Capture the cell that displays the provided text and extract its [X, Y] central coordinate. 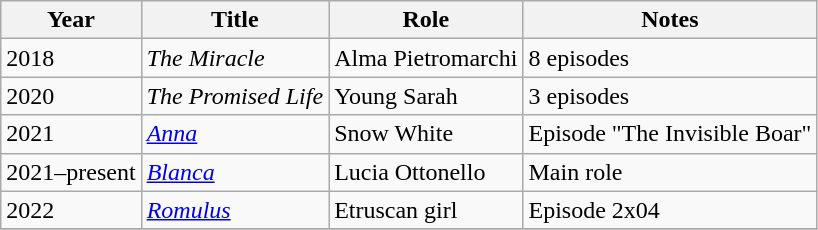
2022 [71, 210]
3 episodes [670, 96]
2021 [71, 134]
Episode 2x04 [670, 210]
Alma Pietromarchi [426, 58]
The Miracle [235, 58]
Year [71, 20]
2018 [71, 58]
Etruscan girl [426, 210]
Main role [670, 172]
8 episodes [670, 58]
Lucia Ottonello [426, 172]
Title [235, 20]
Young Sarah [426, 96]
Romulus [235, 210]
Anna [235, 134]
Snow White [426, 134]
The Promised Life [235, 96]
2021–present [71, 172]
Role [426, 20]
Blanca [235, 172]
2020 [71, 96]
Episode "The Invisible Boar" [670, 134]
Notes [670, 20]
